Provide the [x, y] coordinate of the cell's center where the given text is located.  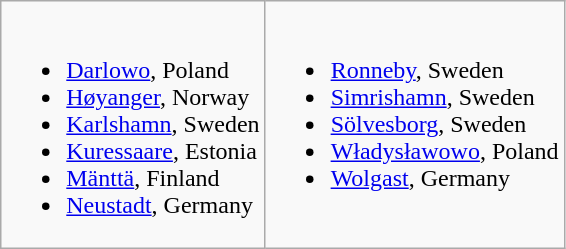
Ronneby, Sweden Simrishamn, Sweden Sölvesborg, Sweden Władysławowo, Poland Wolgast, Germany [414, 125]
Darlowo, Poland Høyanger, Norway Karlshamn, Sweden Kuressaare, Estonia Mänttä, Finland Neustadt, Germany [133, 125]
